Return [X, Y] of the center of cell containing provided text 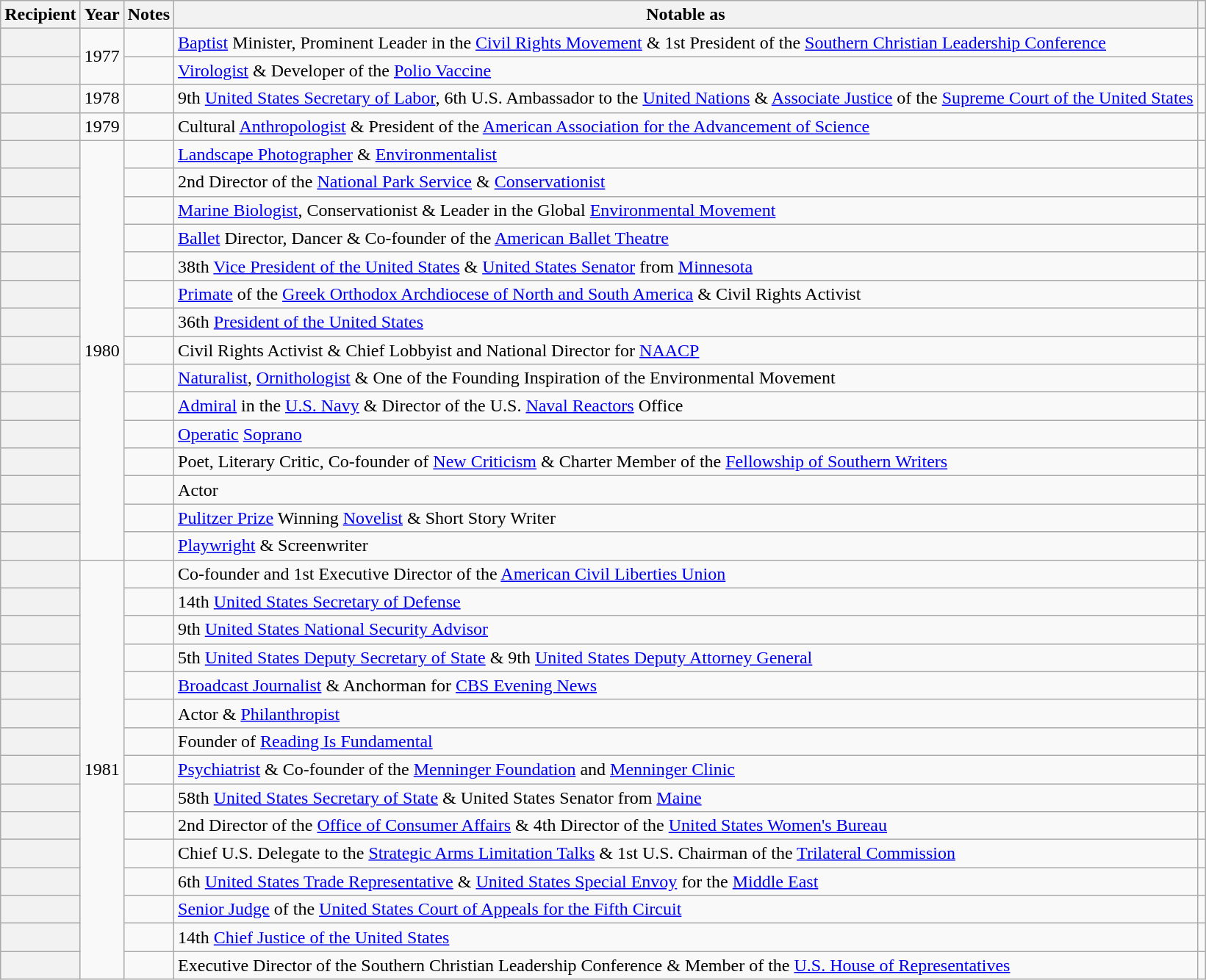
Notable as [686, 15]
Baptist Minister, Prominent Leader in the Civil Rights Movement & 1st President of the Southern Christian Leadership Conference [686, 43]
Civil Rights Activist & Chief Lobbyist and National Director for NAACP [686, 350]
6th United States Trade Representative & United States Special Envoy for the Middle East [686, 882]
Admiral in the U.S. Navy & Director of the U.S. Naval Reactors Office [686, 406]
Primate of the Greek Orthodox Archdiocese of North and South America & Civil Rights Activist [686, 294]
1978 [101, 98]
5th United States Deputy Secretary of State & 9th United States Deputy Attorney General [686, 657]
1977 [101, 57]
Operatic Soprano [686, 434]
Marine Biologist, Conservationist & Leader in the Global Environmental Movement [686, 210]
Recipient [40, 15]
Chief U.S. Delegate to the Strategic Arms Limitation Talks & 1st U.S. Chairman of the Trilateral Commission [686, 854]
Virologist & Developer of the Polio Vaccine [686, 71]
Executive Director of the Southern Christian Leadership Conference & Member of the U.S. House of Representatives [686, 965]
Notes [148, 15]
9th United States Secretary of Labor, 6th U.S. Ambassador to the United Nations & Associate Justice of the Supreme Court of the United States [686, 98]
Ballet Director, Dancer & Co-founder of the American Ballet Theatre [686, 238]
Landscape Photographer & Environmentalist [686, 154]
Broadcast Journalist & Anchorman for CBS Evening News [686, 685]
14th Chief Justice of the United States [686, 937]
14th United States Secretary of Defense [686, 602]
Playwright & Screenwriter [686, 546]
Naturalist, Ornithologist & One of the Founding Inspiration of the Environmental Movement [686, 378]
2nd Director of the National Park Service & Conservationist [686, 182]
Co-founder and 1st Executive Director of the American Civil Liberties Union [686, 574]
38th Vice President of the United States & United States Senator from Minnesota [686, 266]
58th United States Secretary of State & United States Senator from Maine [686, 797]
9th United States National Security Advisor [686, 630]
Cultural Anthropologist & President of the American Association for the Advancement of Science [686, 126]
2nd Director of the Office of Consumer Affairs & 4th Director of the United States Women's Bureau [686, 826]
Actor [686, 490]
Actor & Philanthropist [686, 713]
Psychiatrist & Co-founder of the Menninger Foundation and Menninger Clinic [686, 769]
1980 [101, 350]
Founder of Reading Is Fundamental [686, 741]
Year [101, 15]
1979 [101, 126]
Poet, Literary Critic, Co-founder of New Criticism & Charter Member of the Fellowship of Southern Writers [686, 462]
Senior Judge of the United States Court of Appeals for the Fifth Circuit [686, 909]
36th President of the United States [686, 322]
1981 [101, 770]
Pulitzer Prize Winning Novelist & Short Story Writer [686, 518]
